Detect which cell encompasses the target text, then output its (X, Y) center coordinate. 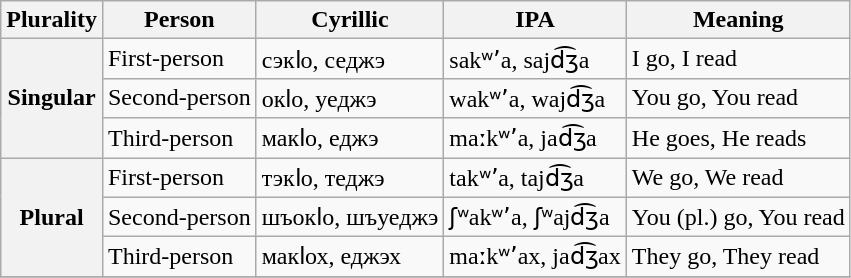
Person (179, 20)
окӏо, уеджэ (350, 98)
сэкӏо, седжэ (350, 59)
maːkʷʼax, jad͡ʒax (536, 257)
We go, We read (738, 178)
Meaning (738, 20)
Singular (52, 98)
макӏо, еджэ (350, 138)
Plurality (52, 20)
He goes, He reads (738, 138)
I go, I read (738, 59)
Plural (52, 218)
wakʷʼa, wajd͡ʒa (536, 98)
макӏох, еджэх (350, 257)
You go, You read (738, 98)
takʷʼa, tajd͡ʒa (536, 178)
шъокӏо, шъуеджэ (350, 217)
You (pl.) go, You read (738, 217)
Cyrillic (350, 20)
They go, They read (738, 257)
ʃʷakʷʼa, ʃʷajd͡ʒa (536, 217)
maːkʷʼa, jad͡ʒa (536, 138)
sakʷʼa, sajd͡ʒa (536, 59)
IPA (536, 20)
тэкӏо, теджэ (350, 178)
